Pinpoint the cell where the given text exists, returning its (x, y) midpoint coordinate. 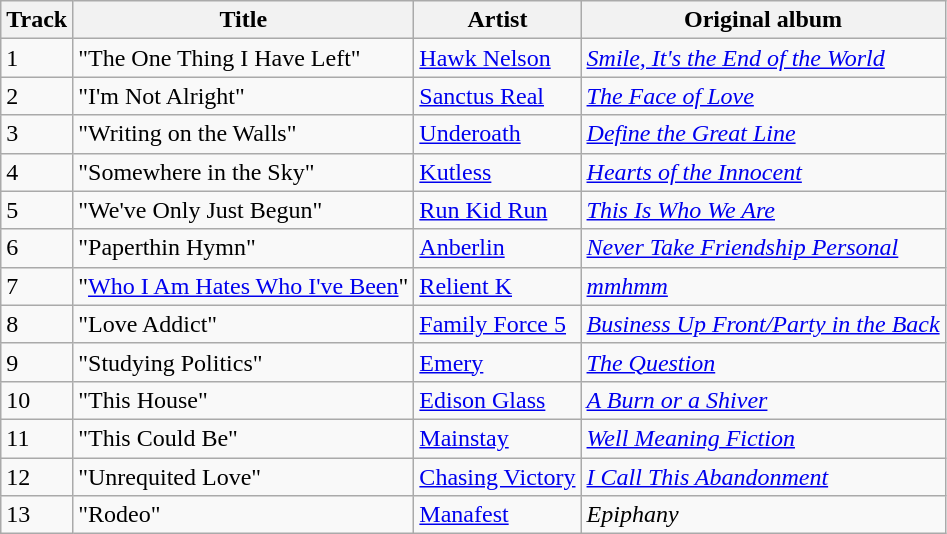
Anberlin (498, 248)
"Somewhere in the Sky" (244, 172)
Epiphany (763, 515)
I Call This Abandonment (763, 477)
"Who I Am Hates Who I've Been" (244, 286)
Hawk Nelson (498, 58)
This Is Who We Are (763, 210)
"Unrequited Love" (244, 477)
Track (37, 20)
Family Force 5 (498, 324)
7 (37, 286)
"Rodeo" (244, 515)
A Burn or a Shiver (763, 400)
Artist (498, 20)
4 (37, 172)
Manafest (498, 515)
"Love Addict" (244, 324)
Emery (498, 362)
Hearts of the Innocent (763, 172)
"Writing on the Walls" (244, 134)
Mainstay (498, 438)
6 (37, 248)
Business Up Front/Party in the Back (763, 324)
1 (37, 58)
Edison Glass (498, 400)
"This House" (244, 400)
Smile, It's the End of the World (763, 58)
The Question (763, 362)
Chasing Victory (498, 477)
Original album (763, 20)
Define the Great Line (763, 134)
9 (37, 362)
11 (37, 438)
10 (37, 400)
12 (37, 477)
"We've Only Just Begun" (244, 210)
"I'm Not Alright" (244, 96)
Run Kid Run (498, 210)
Sanctus Real (498, 96)
3 (37, 134)
Never Take Friendship Personal (763, 248)
"Paperthin Hymn" (244, 248)
mmhmm (763, 286)
The Face of Love (763, 96)
"This Could Be" (244, 438)
Relient K (498, 286)
Well Meaning Fiction (763, 438)
"Studying Politics" (244, 362)
8 (37, 324)
Underoath (498, 134)
13 (37, 515)
5 (37, 210)
"The One Thing I Have Left" (244, 58)
Kutless (498, 172)
2 (37, 96)
Title (244, 20)
